Return [X, Y] of the center of cell containing provided text 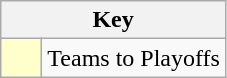
Teams to Playoffs [134, 58]
Key [114, 20]
